Locate the cell with the specified text and output its [X, Y] center coordinate. 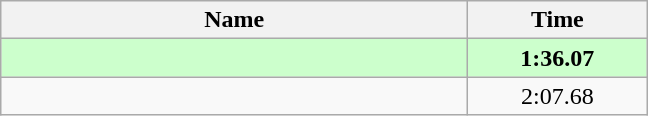
1:36.07 [558, 58]
Time [558, 20]
Name [234, 20]
2:07.68 [558, 96]
